Determine the (x, y) coordinate at the center of the cell enclosing the given text.  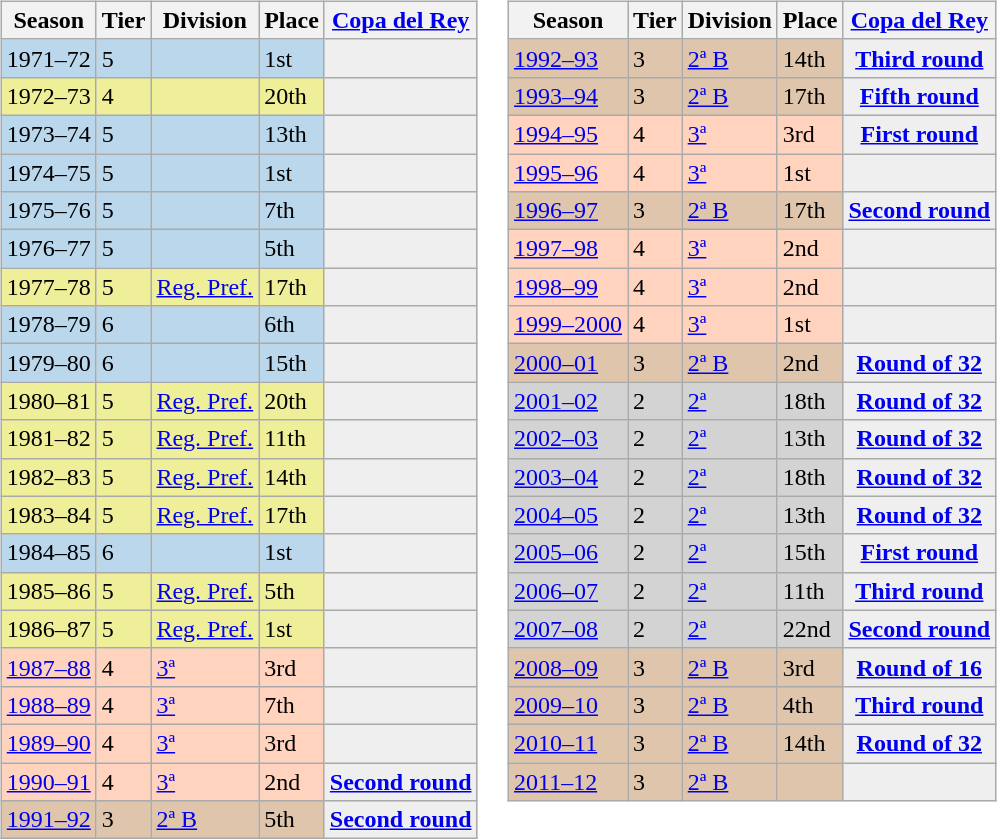
1972–73 (48, 96)
2006–07 (568, 591)
1979–80 (48, 363)
2001–02 (568, 401)
Round of 16 (920, 667)
1996–97 (568, 211)
2010–11 (568, 743)
1984–85 (48, 553)
1989–90 (48, 743)
1973–74 (48, 134)
2011–12 (568, 781)
1975–76 (48, 211)
1981–82 (48, 439)
2009–10 (568, 705)
2004–05 (568, 515)
1993–94 (568, 96)
1990–91 (48, 781)
1980–81 (48, 401)
1988–89 (48, 705)
1985–86 (48, 591)
1995–96 (568, 173)
1992–93 (568, 58)
1987–88 (48, 667)
2005–06 (568, 553)
22nd (810, 629)
1971–72 (48, 58)
Fifth round (920, 96)
1991–92 (48, 820)
1998–99 (568, 287)
4th (810, 705)
2000–01 (568, 363)
1997–98 (568, 249)
1999–2000 (568, 325)
6th (292, 325)
1974–75 (48, 173)
1983–84 (48, 515)
2003–04 (568, 477)
1976–77 (48, 249)
1982–83 (48, 477)
1994–95 (568, 134)
1977–78 (48, 287)
2002–03 (568, 439)
2007–08 (568, 629)
2008–09 (568, 667)
1978–79 (48, 325)
1986–87 (48, 629)
